Identify which cell holds the provided text, then report its [x, y] central coordinate. 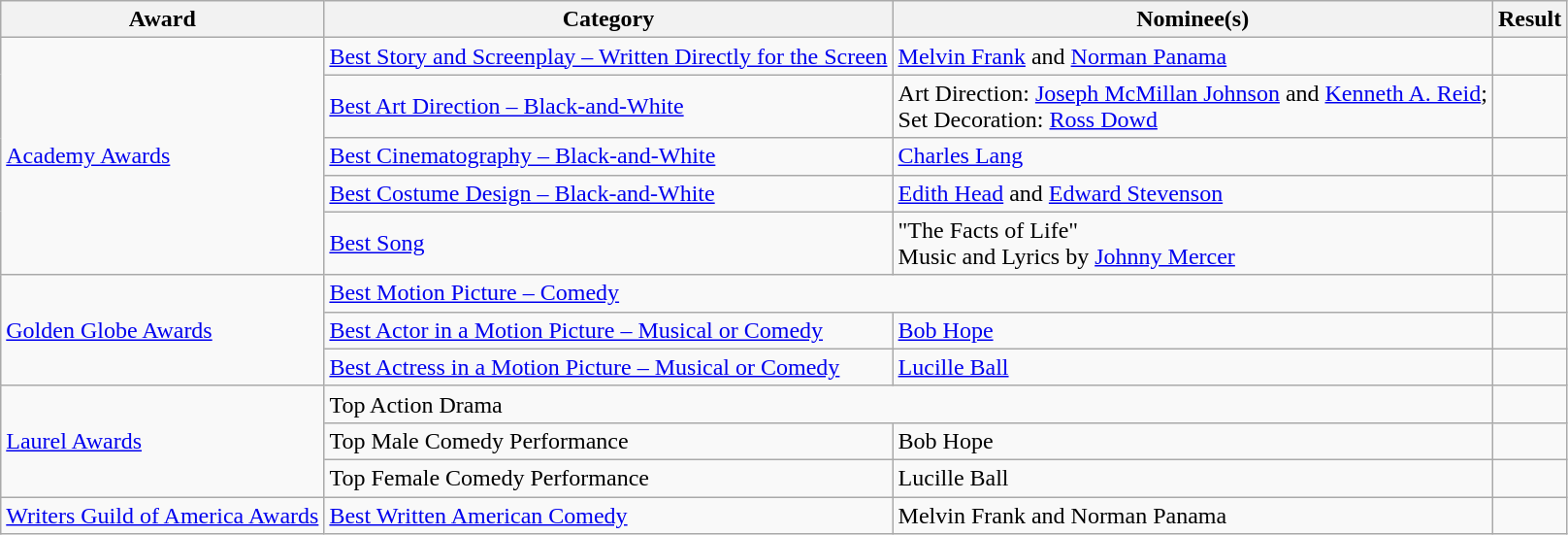
Category [608, 19]
Award [163, 19]
Best Art Direction – Black-and-White [608, 107]
Nominee(s) [1192, 19]
Result [1529, 19]
Best Actor in a Motion Picture – Musical or Comedy [608, 330]
Top Action Drama [908, 404]
Art Direction: Joseph McMillan Johnson and Kenneth A. Reid; Set Decoration: Ross Dowd [1192, 107]
Charles Lang [1192, 156]
Top Female Comedy Performance [608, 478]
Best Story and Screenplay – Written Directly for the Screen [608, 56]
Best Actress in a Motion Picture – Musical or Comedy [608, 367]
Best Motion Picture – Comedy [908, 293]
Best Written American Comedy [608, 516]
Writers Guild of America Awards [163, 516]
Golden Globe Awards [163, 330]
Best Song [608, 243]
Top Male Comedy Performance [608, 441]
Best Cinematography – Black-and-White [608, 156]
Academy Awards [163, 156]
Edith Head and Edward Stevenson [1192, 193]
"The Facts of Life" Music and Lyrics by Johnny Mercer [1192, 243]
Laurel Awards [163, 441]
Best Costume Design – Black-and-White [608, 193]
